Detect which cell encompasses the target text, then output its (x, y) center coordinate. 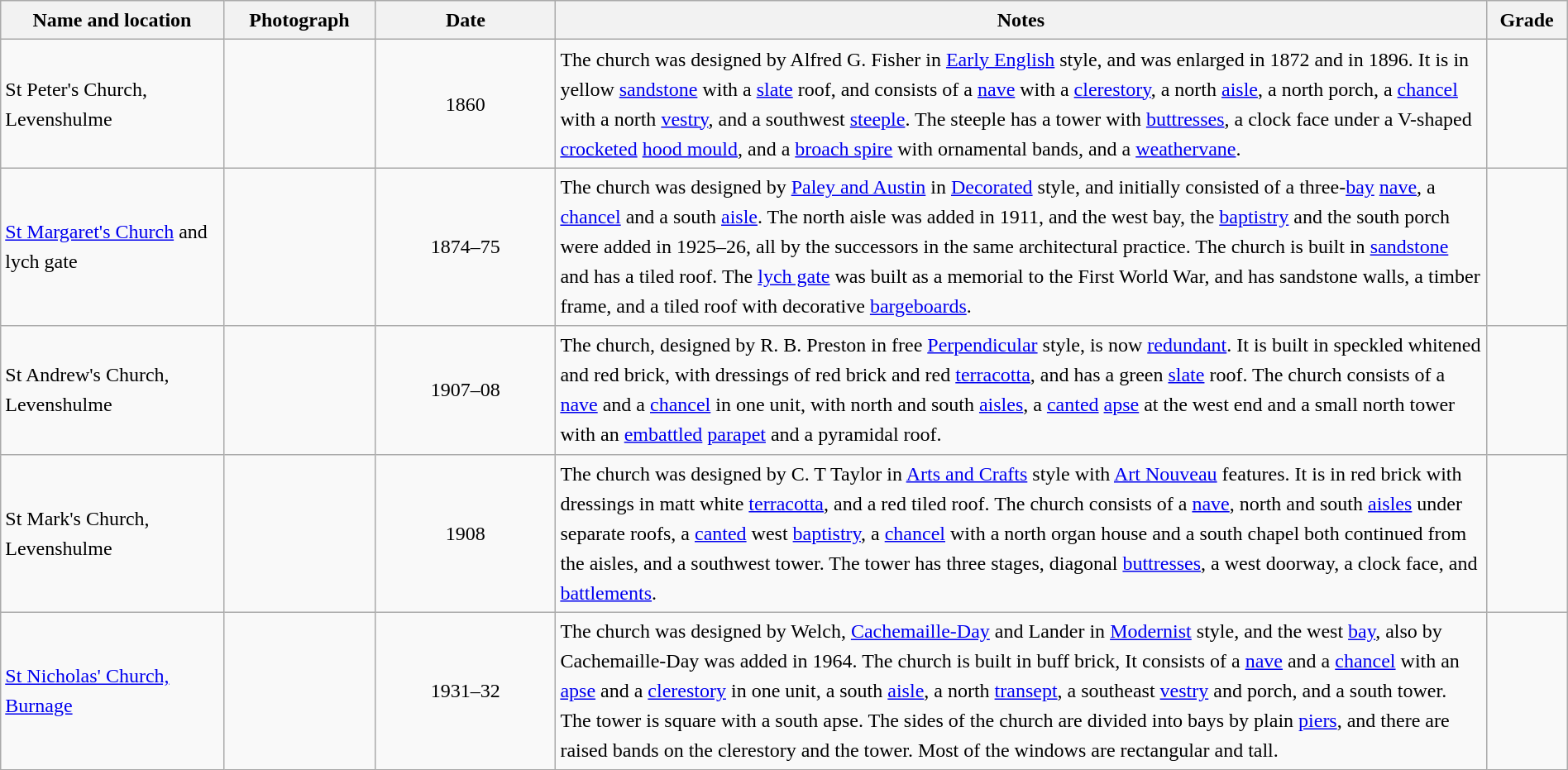
1874–75 (466, 246)
Notes (1021, 20)
1908 (466, 533)
Date (466, 20)
St Margaret's Church and lych gate (112, 246)
1931–32 (466, 691)
St Peter's Church, Levenshulme (112, 104)
Name and location (112, 20)
Grade (1527, 20)
Photograph (299, 20)
St Mark's Church, Levenshulme (112, 533)
1860 (466, 104)
1907–08 (466, 390)
St Andrew's Church, Levenshulme (112, 390)
St Nicholas' Church, Burnage (112, 691)
